Pinpoint the cell where the given text exists, returning its [X, Y] midpoint coordinate. 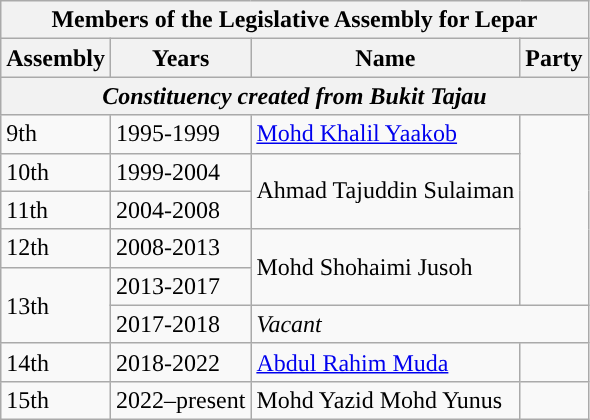
9th [56, 134]
14th [56, 362]
Name [386, 58]
1999-2004 [180, 172]
Assembly [56, 58]
2022–present [180, 400]
Years [180, 58]
Members of the Legislative Assembly for Lepar [294, 20]
Mohd Shohaimi Jusoh [386, 267]
12th [56, 248]
Vacant [420, 324]
1995-1999 [180, 134]
Party [554, 58]
2004-2008 [180, 210]
13th [56, 305]
11th [56, 210]
Constituency created from Bukit Tajau [294, 96]
2013-2017 [180, 286]
Abdul Rahim Muda [386, 362]
2018-2022 [180, 362]
15th [56, 400]
Mohd Khalil Yaakob [386, 134]
2008-2013 [180, 248]
2017-2018 [180, 324]
Ahmad Tajuddin Sulaiman [386, 191]
10th [56, 172]
Mohd Yazid Mohd Yunus [386, 400]
